Locate the cell with the specified text and output its [X, Y] center coordinate. 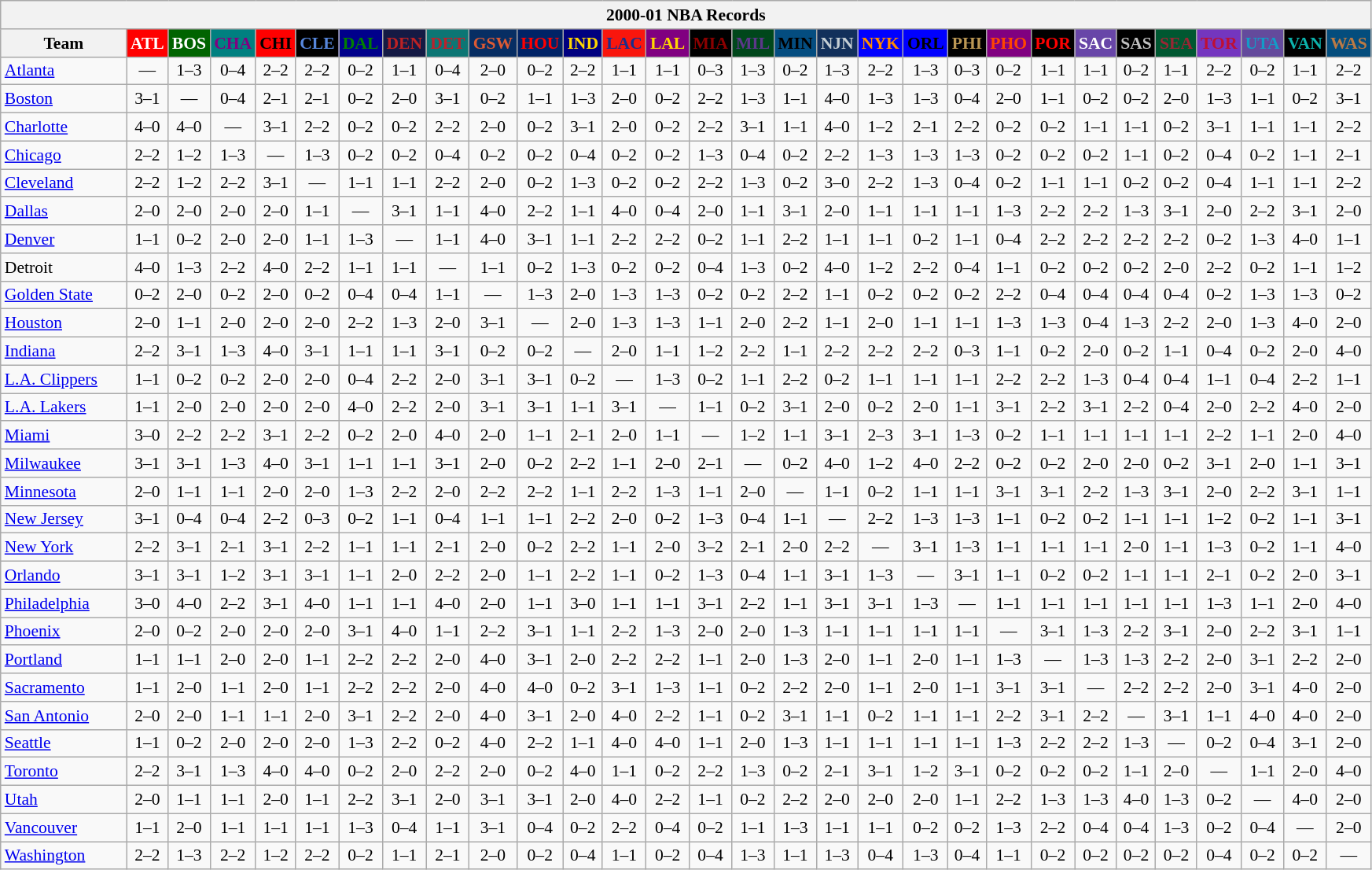
New York [64, 547]
SAC [1096, 43]
Orlando [64, 576]
DET [448, 43]
VAN [1305, 43]
2–3 [881, 436]
Vancouver [64, 828]
CHA [233, 43]
DAL [361, 43]
Toronto [64, 772]
BOS [189, 43]
MIA [710, 43]
CLE [318, 43]
Chicago [64, 155]
UTA [1263, 43]
3–2 [710, 547]
Denver [64, 239]
Charlotte [64, 127]
SAS [1136, 43]
MIL [753, 43]
WAS [1349, 43]
Philadelphia [64, 603]
Milwaukee [64, 463]
CHI [275, 43]
GSW [494, 43]
Miami [64, 436]
TOR [1219, 43]
New Jersey [64, 519]
Cleveland [64, 183]
Indiana [64, 352]
PHI [967, 43]
L.A. Lakers [64, 407]
Detroit [64, 267]
PHO [1008, 43]
L.A. Clippers [64, 379]
Golden State [64, 295]
Utah [64, 800]
DEN [404, 43]
LAL [668, 43]
Houston [64, 323]
Boston [64, 99]
LAC [624, 43]
Atlanta [64, 71]
Seattle [64, 743]
SEA [1176, 43]
San Antonio [64, 716]
Sacramento [64, 688]
MIN [795, 43]
POR [1053, 43]
NYK [881, 43]
ATL [148, 43]
2000-01 NBA Records [686, 15]
Minnesota [64, 492]
Team [64, 43]
NJN [837, 43]
Phoenix [64, 632]
Dallas [64, 212]
ORL [926, 43]
HOU [539, 43]
Washington [64, 856]
IND [583, 43]
Portland [64, 660]
